Pinpoint the cell where the given text exists, returning its (x, y) midpoint coordinate. 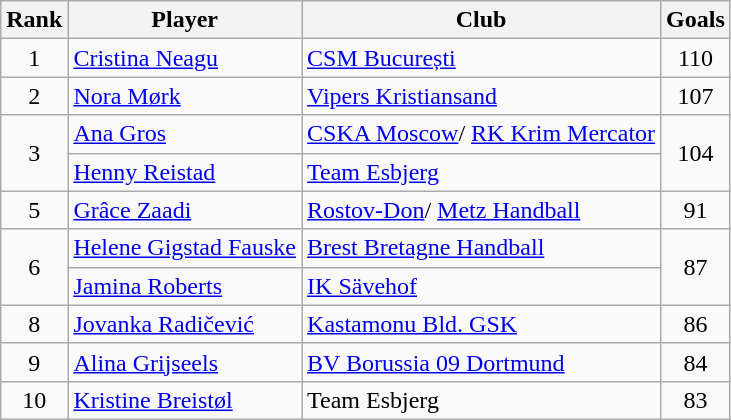
Nora Mørk (185, 96)
CSKA Moscow/ RK Krim Mercator (482, 134)
Grâce Zaadi (185, 210)
1 (34, 58)
Henny Reistad (185, 172)
Helene Gigstad Fauske (185, 248)
Kastamonu Bld. GSK (482, 324)
Rank (34, 20)
6 (34, 267)
2 (34, 96)
Player (185, 20)
Goals (696, 20)
Vipers Kristiansand (482, 96)
104 (696, 153)
91 (696, 210)
87 (696, 267)
Club (482, 20)
83 (696, 400)
Jovanka Radičević (185, 324)
Jamina Roberts (185, 286)
Ana Gros (185, 134)
Brest Bretagne Handball (482, 248)
CSM București (482, 58)
Rostov-Don/ Metz Handball (482, 210)
5 (34, 210)
107 (696, 96)
110 (696, 58)
IK Sävehof (482, 286)
86 (696, 324)
9 (34, 362)
Alina Grijseels (185, 362)
8 (34, 324)
Cristina Neagu (185, 58)
10 (34, 400)
3 (34, 153)
84 (696, 362)
BV Borussia 09 Dortmund (482, 362)
Kristine Breistøl (185, 400)
